Return the (X, Y) coordinate for the center point of the cell that contains the specified text.  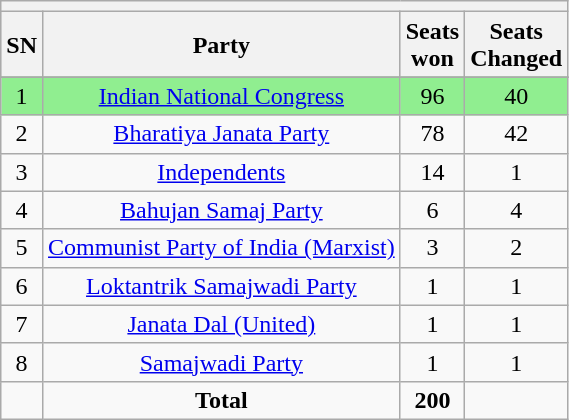
Loktantrik Samajwadi Party (221, 286)
Seats Changed (516, 44)
Janata Dal (United) (221, 324)
78 (432, 134)
Samajwadi Party (221, 362)
42 (516, 134)
8 (22, 362)
Bharatiya Janata Party (221, 134)
Seatswon (432, 44)
200 (432, 400)
Communist Party of India (Marxist) (221, 248)
Indian National Congress (221, 96)
96 (432, 96)
40 (516, 96)
Total (221, 400)
Bahujan Samaj Party (221, 210)
5 (22, 248)
SN (22, 44)
14 (432, 172)
7 (22, 324)
Party (221, 44)
Independents (221, 172)
